Locate the cell with the specified text and output its (X, Y) center coordinate. 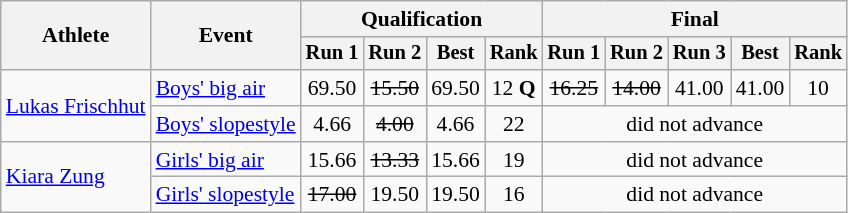
14.00 (636, 88)
19 (514, 160)
Boys' big air (226, 88)
Girls' big air (226, 160)
16.25 (574, 88)
17.00 (332, 195)
12 Q (514, 88)
Final (694, 19)
10 (818, 88)
13.33 (394, 160)
22 (514, 124)
15.50 (394, 88)
Run 3 (700, 54)
Lukas Frischhut (76, 106)
Boys' slopestyle (226, 124)
Qualification (422, 19)
Event (226, 36)
16 (514, 195)
Athlete (76, 36)
4.00 (394, 124)
Girls' slopestyle (226, 195)
Kiara Zung (76, 178)
